Locate the cell with the specified text and output its [x, y] center coordinate. 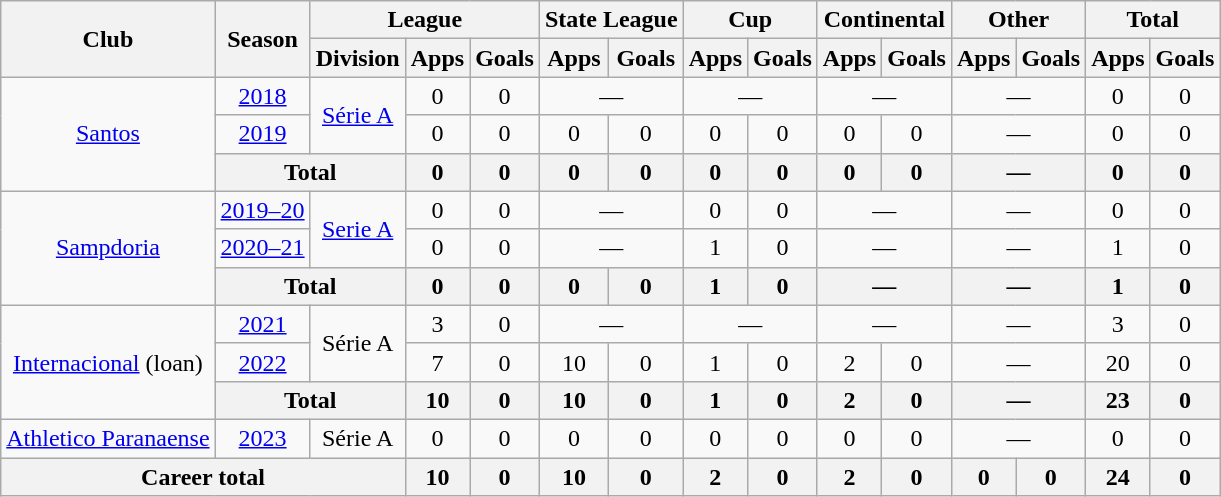
2023 [262, 438]
Internacional (loan) [108, 362]
2020–21 [262, 248]
7 [437, 362]
20 [1118, 362]
2018 [262, 96]
Career total [203, 477]
2021 [262, 324]
24 [1118, 477]
State League [611, 20]
2022 [262, 362]
23 [1118, 400]
Athletico Paranaense [108, 438]
2019–20 [262, 210]
Cup [750, 20]
Serie A [358, 229]
2019 [262, 134]
Division [358, 58]
Other [1018, 20]
League [424, 20]
Continental [884, 20]
Sampdoria [108, 248]
Season [262, 39]
Santos [108, 134]
Club [108, 39]
